From the cell containing the given text, extract its center point as [x, y] coordinate. 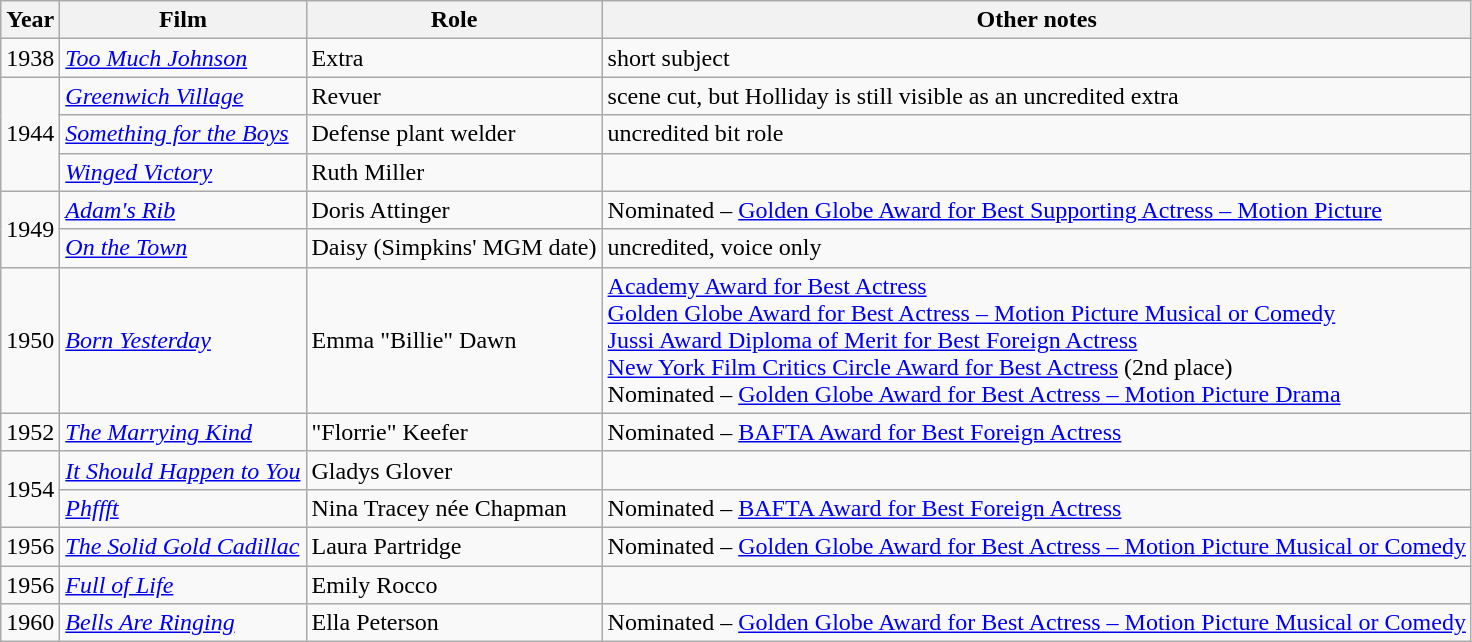
It Should Happen to You [183, 470]
Adam's Rib [183, 210]
Doris Attinger [454, 210]
1944 [30, 134]
uncredited, voice only [1036, 248]
scene cut, but Holliday is still visible as an uncredited extra [1036, 96]
1950 [30, 340]
Emily Rocco [454, 585]
Nominated – Golden Globe Award for Best Supporting Actress – Motion Picture [1036, 210]
1952 [30, 432]
1938 [30, 58]
Extra [454, 58]
Laura Partridge [454, 546]
1949 [30, 229]
Daisy (Simpkins' MGM date) [454, 248]
Ruth Miller [454, 172]
Bells Are Ringing [183, 623]
Role [454, 20]
uncredited bit role [1036, 134]
On the Town [183, 248]
Ella Peterson [454, 623]
Nina Tracey née Chapman [454, 508]
Year [30, 20]
Film [183, 20]
"Florrie" Keefer [454, 432]
Emma "Billie" Dawn [454, 340]
Defense plant welder [454, 134]
Winged Victory [183, 172]
Gladys Glover [454, 470]
Too Much Johnson [183, 58]
Something for the Boys [183, 134]
Revuer [454, 96]
Born Yesterday [183, 340]
Other notes [1036, 20]
1960 [30, 623]
Greenwich Village [183, 96]
The Solid Gold Cadillac [183, 546]
short subject [1036, 58]
The Marrying Kind [183, 432]
Phffft [183, 508]
1954 [30, 489]
Full of Life [183, 585]
